For the text-containing cell, return its midpoint in (X, Y) coordinate format. 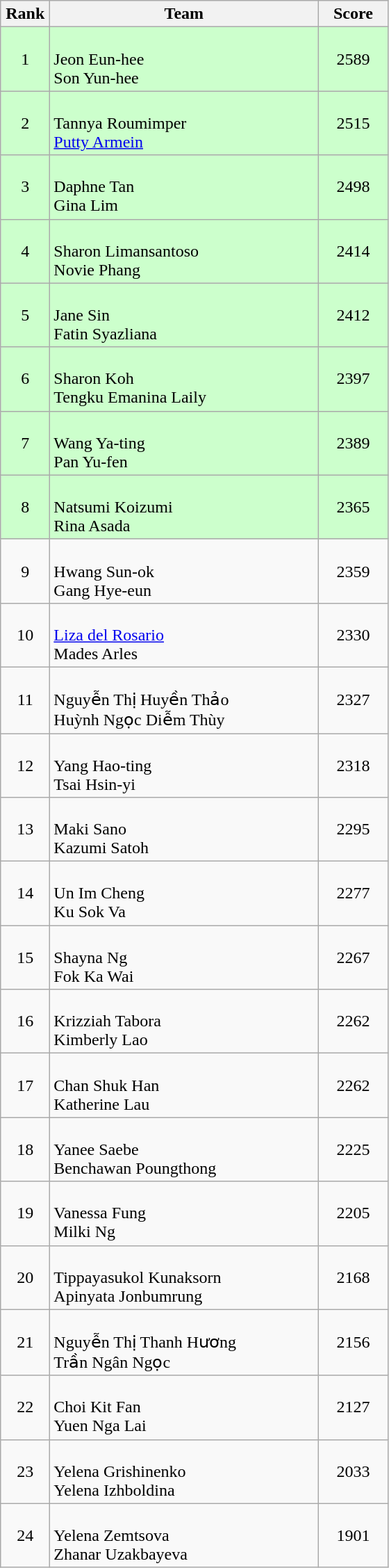
2127 (353, 1407)
Yelena GrishinenkoYelena Izhboldina (184, 1471)
Vanessa FungMilki Ng (184, 1213)
Score (353, 14)
2515 (353, 123)
12 (25, 765)
9 (25, 571)
2414 (353, 251)
2168 (353, 1277)
Sharon LimansantosoNovie Phang (184, 251)
2359 (353, 571)
2498 (353, 187)
2327 (353, 700)
Krizziah TaboraKimberly Lao (184, 1021)
Chan Shuk HanKatherine Lau (184, 1085)
8 (25, 507)
10 (25, 635)
Nguyễn Thị Thanh HươngTrần Ngân Ngọc (184, 1342)
2 (25, 123)
2389 (353, 443)
Sharon KohTengku Emanina Laily (184, 379)
17 (25, 1085)
2205 (353, 1213)
Yanee SaebeBenchawan Poungthong (184, 1149)
Maki SanoKazumi Satoh (184, 830)
Jeon Eun-heeSon Yun-hee (184, 59)
Rank (25, 14)
1901 (353, 1535)
2330 (353, 635)
Un Im ChengKu Sok Va (184, 894)
Yang Hao-tingTsai Hsin-yi (184, 765)
22 (25, 1407)
Wang Ya-tingPan Yu-fen (184, 443)
18 (25, 1149)
4 (25, 251)
15 (25, 957)
Hwang Sun-okGang Hye-eun (184, 571)
2156 (353, 1342)
Tippayasukol KunaksornApinyata Jonbumrung (184, 1277)
Yelena ZemtsovaZhanar Uzakbayeva (184, 1535)
2225 (353, 1149)
Choi Kit FanYuen Nga Lai (184, 1407)
2267 (353, 957)
5 (25, 315)
24 (25, 1535)
13 (25, 830)
16 (25, 1021)
2412 (353, 315)
2295 (353, 830)
2365 (353, 507)
14 (25, 894)
23 (25, 1471)
1 (25, 59)
Jane SinFatin Syazliana (184, 315)
11 (25, 700)
Tannya RoumimperPutty Armein (184, 123)
Team (184, 14)
7 (25, 443)
2033 (353, 1471)
Shayna NgFok Ka Wai (184, 957)
19 (25, 1213)
Daphne TanGina Lim (184, 187)
3 (25, 187)
2277 (353, 894)
2318 (353, 765)
Nguyễn Thị Huyền ThảoHuỳnh Ngọc Diễm Thùy (184, 700)
6 (25, 379)
Natsumi KoizumiRina Asada (184, 507)
21 (25, 1342)
20 (25, 1277)
2589 (353, 59)
2397 (353, 379)
Liza del RosarioMades Arles (184, 635)
